Identify which cell holds the provided text, then report its [X, Y] central coordinate. 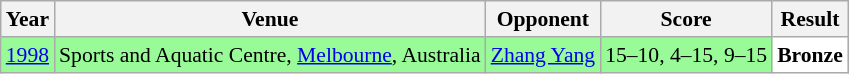
Zhang Yang [543, 55]
Sports and Aquatic Centre, Melbourne, Australia [270, 55]
Result [810, 19]
1998 [28, 55]
Bronze [810, 55]
Score [686, 19]
Year [28, 19]
Venue [270, 19]
15–10, 4–15, 9–15 [686, 55]
Opponent [543, 19]
